Search for the cell housing the specified text and yield its (X, Y) center coordinate. 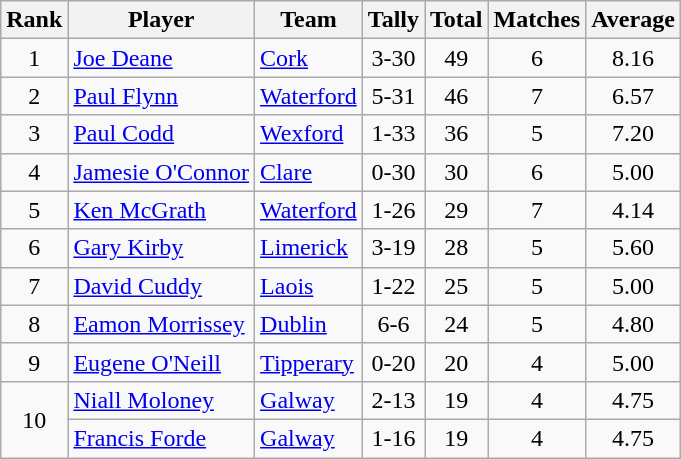
6-6 (393, 324)
Francis Forde (162, 438)
Limerick (309, 248)
2-13 (393, 400)
Niall Moloney (162, 400)
3 (34, 134)
24 (456, 324)
3-19 (393, 248)
Eamon Morrissey (162, 324)
Player (162, 20)
28 (456, 248)
Total (456, 20)
8 (34, 324)
David Cuddy (162, 286)
Jamesie O'Connor (162, 172)
25 (456, 286)
4.80 (634, 324)
Eugene O'Neill (162, 362)
0-30 (393, 172)
Dublin (309, 324)
30 (456, 172)
1 (34, 58)
1-33 (393, 134)
9 (34, 362)
Tally (393, 20)
36 (456, 134)
Cork (309, 58)
7.20 (634, 134)
Joe Deane (162, 58)
Rank (34, 20)
0-20 (393, 362)
1-16 (393, 438)
3-30 (393, 58)
Team (309, 20)
Laois (309, 286)
Average (634, 20)
6.57 (634, 96)
1-22 (393, 286)
Matches (537, 20)
Paul Codd (162, 134)
20 (456, 362)
8.16 (634, 58)
5-31 (393, 96)
49 (456, 58)
Paul Flynn (162, 96)
Tipperary (309, 362)
Clare (309, 172)
10 (34, 419)
29 (456, 210)
5.60 (634, 248)
46 (456, 96)
Ken McGrath (162, 210)
1-26 (393, 210)
Gary Kirby (162, 248)
4.14 (634, 210)
Wexford (309, 134)
2 (34, 96)
